Determine the (x, y) coordinate at the center of the cell enclosing the given text.  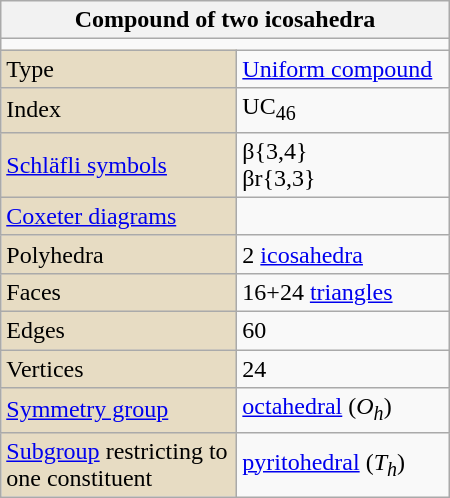
Type (119, 69)
Subgroup restricting to one constituent (119, 464)
pyritohedral (Th) (343, 464)
Faces (119, 292)
60 (343, 331)
octahedral (Oh) (343, 410)
β{3,4}βr{3,3} (343, 164)
Uniform compound (343, 69)
24 (343, 369)
2 icosahedra (343, 254)
Schläfli symbols (119, 164)
Vertices (119, 369)
Coxeter diagrams (119, 216)
Edges (119, 331)
Index (119, 110)
Compound of two icosahedra (225, 20)
UC46 (343, 110)
16+24 triangles (343, 292)
Polyhedra (119, 254)
Symmetry group (119, 410)
